Search for the cell housing the specified text and yield its [X, Y] center coordinate. 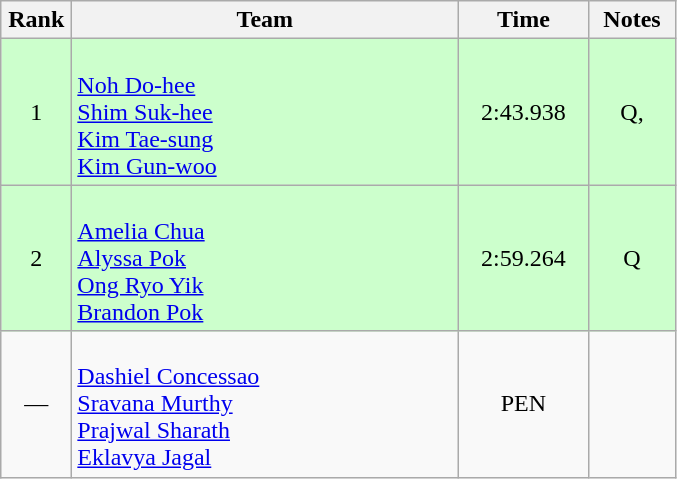
Notes [632, 20]
1 [36, 112]
PEN [524, 404]
Amelia ChuaAlyssa PokOng Ryo YikBrandon Pok [265, 258]
Dashiel ConcessaoSravana MurthyPrajwal SharathEklavya Jagal [265, 404]
2 [36, 258]
2:43.938 [524, 112]
Rank [36, 20]
Q, [632, 112]
Time [524, 20]
2:59.264 [524, 258]
Team [265, 20]
Q [632, 258]
Noh Do-heeShim Suk-heeKim Tae-sungKim Gun-woo [265, 112]
— [36, 404]
